For the text-containing cell, return its midpoint in [X, Y] coordinate format. 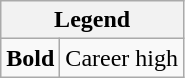
Legend [92, 20]
Bold [30, 58]
Career high [122, 58]
